Extract the [x, y] coordinate from the center of the cell holding the provided text.  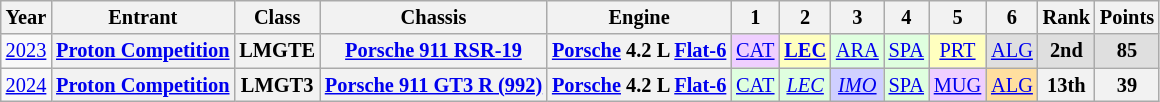
4 [906, 17]
6 [1012, 17]
2024 [26, 85]
13th [1066, 85]
Chassis [434, 17]
1 [755, 17]
Points [1127, 17]
39 [1127, 85]
LMGT3 [277, 85]
IMO [858, 85]
LMGTE [277, 51]
2nd [1066, 51]
Entrant [142, 17]
2 [805, 17]
Porsche 911 GT3 R (992) [434, 85]
2023 [26, 51]
MUG [958, 85]
Year [26, 17]
85 [1127, 51]
Porsche 911 RSR-19 [434, 51]
PRT [958, 51]
ARA [858, 51]
Rank [1066, 17]
5 [958, 17]
3 [858, 17]
Class [277, 17]
Engine [639, 17]
